For the text-containing cell, return its midpoint in (X, Y) coordinate format. 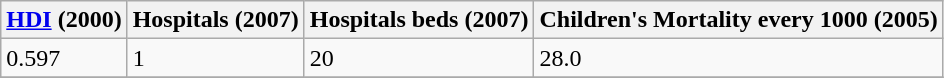
1 (216, 58)
0.597 (64, 58)
HDI (2000) (64, 20)
Hospitals (2007) (216, 20)
28.0 (738, 58)
20 (419, 58)
Hospitals beds (2007) (419, 20)
Children's Mortality every 1000 (2005) (738, 20)
